Detect which cell encompasses the target text, then output its [x, y] center coordinate. 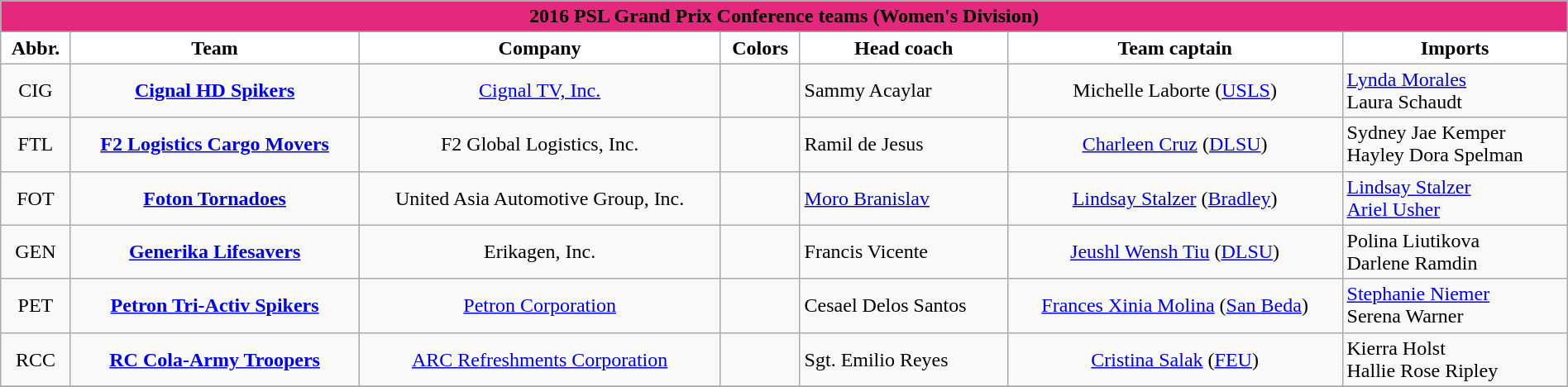
Cignal HD Spikers [215, 91]
Lindsay Stalzer Ariel Usher [1455, 198]
Company [539, 48]
Colors [760, 48]
RCC [36, 359]
Lynda Morales Laura Schaudt [1455, 91]
Petron Tri-Activ Spikers [215, 306]
Generika Lifesavers [215, 251]
Moro Branislav [903, 198]
Lindsay Stalzer (Bradley) [1174, 198]
PET [36, 306]
GEN [36, 251]
Polina Liutikova Darlene Ramdin [1455, 251]
Cristina Salak (FEU) [1174, 359]
Frances Xinia Molina (San Beda) [1174, 306]
Erikagen, Inc. [539, 251]
Foton Tornadoes [215, 198]
Francis Vicente [903, 251]
Sydney Jae Kemper Hayley Dora Spelman [1455, 144]
F2 Global Logistics, Inc. [539, 144]
2016 PSL Grand Prix Conference teams (Women's Division) [784, 17]
ARC Refreshments Corporation [539, 359]
United Asia Automotive Group, Inc. [539, 198]
Kierra Holst Hallie Rose Ripley [1455, 359]
Imports [1455, 48]
Cignal TV, Inc. [539, 91]
Jeushl Wensh Tiu (DLSU) [1174, 251]
Michelle Laborte (USLS) [1174, 91]
Head coach [903, 48]
Charleen Cruz (DLSU) [1174, 144]
Ramil de Jesus [903, 144]
RC Cola-Army Troopers [215, 359]
Sammy Acaylar [903, 91]
Abbr. [36, 48]
Sgt. Emilio Reyes [903, 359]
CIG [36, 91]
FTL [36, 144]
Petron Corporation [539, 306]
Team captain [1174, 48]
F2 Logistics Cargo Movers [215, 144]
Team [215, 48]
Stephanie Niemer Serena Warner [1455, 306]
Cesael Delos Santos [903, 306]
FOT [36, 198]
